Determine the (X, Y) coordinate at the center of the cell enclosing the given text.  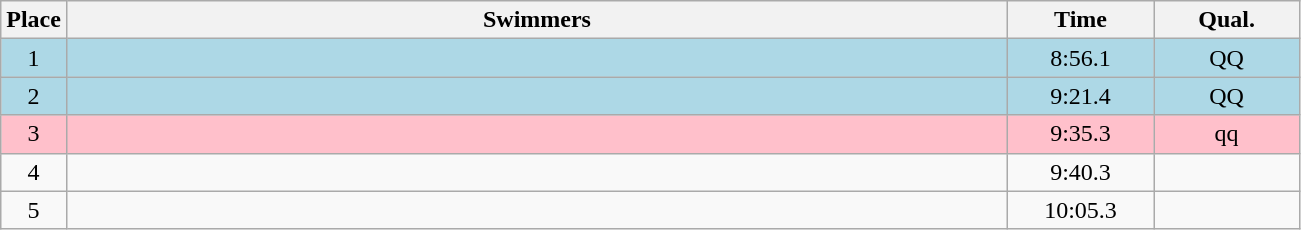
Time (1081, 20)
9:35.3 (1081, 134)
1 (34, 58)
5 (34, 210)
9:40.3 (1081, 172)
Place (34, 20)
4 (34, 172)
qq (1227, 134)
2 (34, 96)
8:56.1 (1081, 58)
10:05.3 (1081, 210)
9:21.4 (1081, 96)
3 (34, 134)
Swimmers (536, 20)
Qual. (1227, 20)
